Return the [X, Y] coordinate for the center point of the cell that contains the specified text.  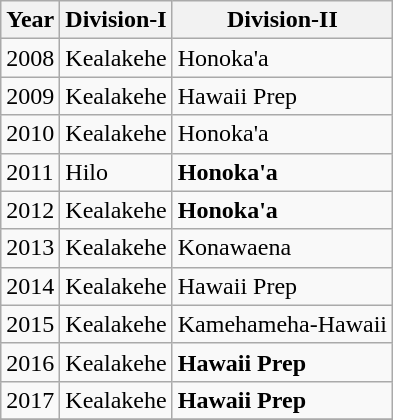
2013 [30, 248]
2010 [30, 134]
2011 [30, 172]
2009 [30, 96]
Kamehameha-Hawaii [282, 324]
2017 [30, 400]
Hilo [116, 172]
2016 [30, 362]
2015 [30, 324]
Year [30, 20]
Konawaena [282, 248]
2014 [30, 286]
2012 [30, 210]
Division-I [116, 20]
2008 [30, 58]
Division-II [282, 20]
